Pinpoint the cell where the given text exists, returning its (x, y) midpoint coordinate. 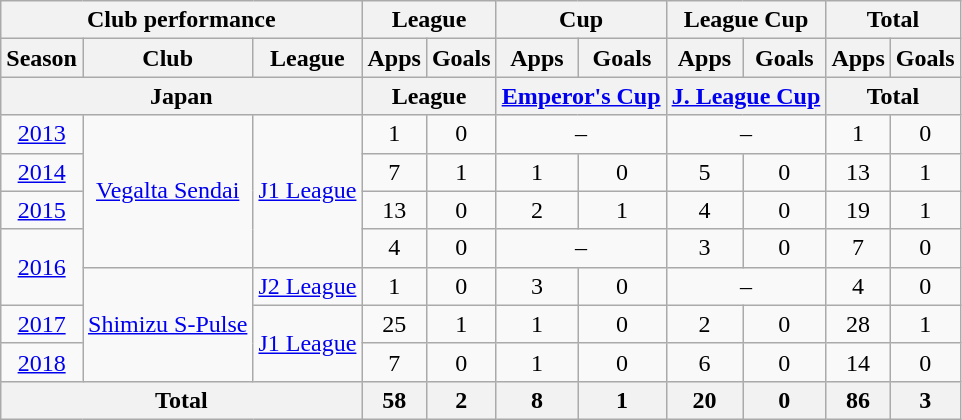
League Cup (746, 20)
2018 (42, 362)
25 (394, 324)
8 (537, 400)
Club (167, 58)
Japan (182, 96)
J. League Cup (746, 96)
2016 (42, 267)
Vegalta Sendai (167, 191)
2015 (42, 210)
19 (858, 210)
Season (42, 58)
Emperor's Cup (581, 96)
2014 (42, 172)
86 (858, 400)
Club performance (182, 20)
14 (858, 362)
5 (704, 172)
J2 League (308, 286)
Cup (581, 20)
58 (394, 400)
6 (704, 362)
2017 (42, 324)
2013 (42, 134)
28 (858, 324)
Shimizu S-Pulse (167, 324)
20 (704, 400)
